Extract the [X, Y] coordinate from the center of the cell holding the provided text.  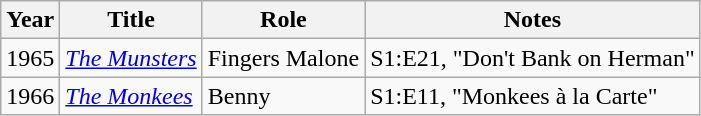
Benny [283, 96]
Role [283, 20]
Year [30, 20]
S1:E21, "Don't Bank on Herman" [533, 58]
The Munsters [131, 58]
The Monkees [131, 96]
Title [131, 20]
Fingers Malone [283, 58]
Notes [533, 20]
1966 [30, 96]
S1:E11, "Monkees à la Carte" [533, 96]
1965 [30, 58]
